Output the [x, y] coordinate of the center of the cell containing the given text.  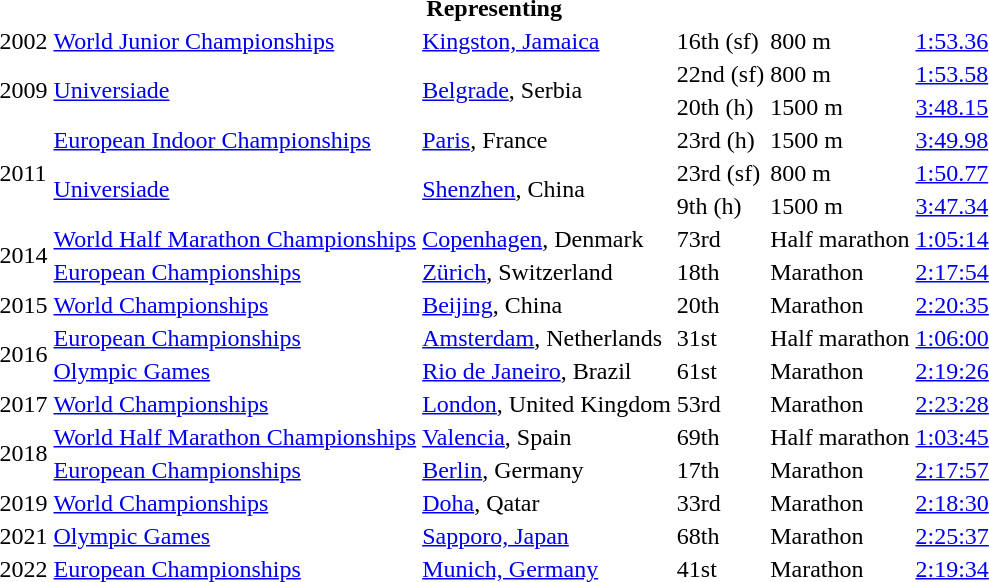
Shenzhen, China [547, 190]
Sapporo, Japan [547, 536]
Belgrade, Serbia [547, 90]
61st [720, 371]
31st [720, 338]
22nd (sf) [720, 74]
Beijing, China [547, 305]
Rio de Janeiro, Brazil [547, 371]
68th [720, 536]
European Indoor Championships [235, 140]
Zürich, Switzerland [547, 272]
Paris, France [547, 140]
World Junior Championships [235, 41]
20th (h) [720, 107]
33rd [720, 503]
9th (h) [720, 206]
Kingston, Jamaica [547, 41]
Berlin, Germany [547, 470]
16th (sf) [720, 41]
18th [720, 272]
Amsterdam, Netherlands [547, 338]
Valencia, Spain [547, 437]
23rd (h) [720, 140]
Doha, Qatar [547, 503]
23rd (sf) [720, 173]
20th [720, 305]
53rd [720, 404]
69th [720, 437]
17th [720, 470]
Copenhagen, Denmark [547, 239]
73rd [720, 239]
London, United Kingdom [547, 404]
